Find where the given text appears and provide that cell's center as (X, Y) coordinate. 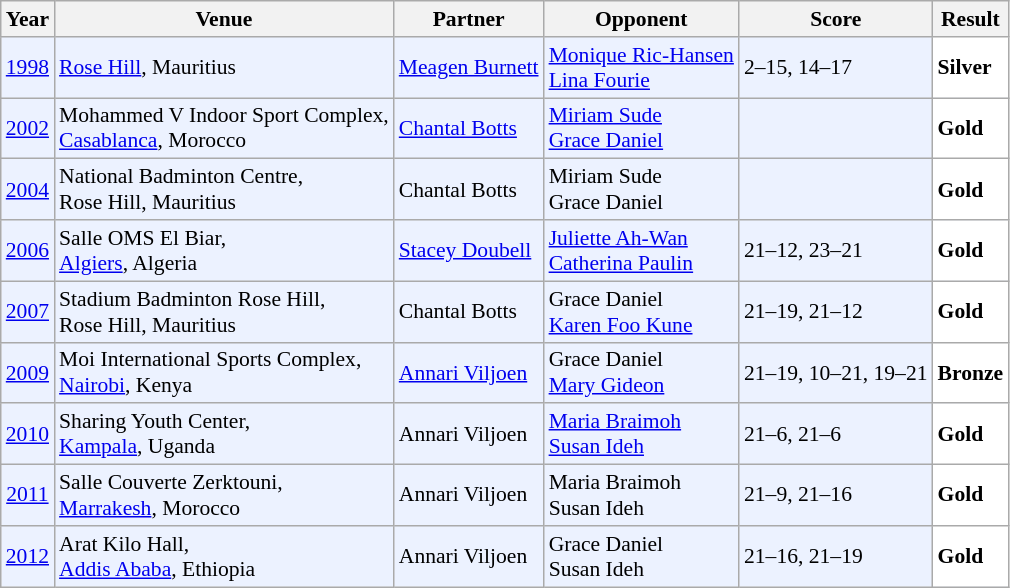
Juliette Ah-Wan Catherina Paulin (642, 250)
Arat Kilo Hall,Addis Ababa, Ethiopia (224, 556)
2006 (28, 250)
2004 (28, 190)
1998 (28, 68)
Grace Daniel Susan Ideh (642, 556)
Result (971, 19)
Sharing Youth Center,Kampala, Uganda (224, 434)
2007 (28, 312)
Bronze (971, 372)
Grace Daniel Karen Foo Kune (642, 312)
Rose Hill, Mauritius (224, 68)
Silver (971, 68)
2002 (28, 128)
Salle OMS El Biar,Algiers, Algeria (224, 250)
Stacey Doubell (469, 250)
Meagen Burnett (469, 68)
Partner (469, 19)
Salle Couverte Zerktouni,Marrakesh, Morocco (224, 496)
Grace Daniel Mary Gideon (642, 372)
2012 (28, 556)
2011 (28, 496)
21–19, 10–21, 19–21 (836, 372)
2–15, 14–17 (836, 68)
Opponent (642, 19)
Score (836, 19)
Venue (224, 19)
21–19, 21–12 (836, 312)
Mohammed V Indoor Sport Complex,Casablanca, Morocco (224, 128)
2009 (28, 372)
21–16, 21–19 (836, 556)
National Badminton Centre,Rose Hill, Mauritius (224, 190)
21–12, 23–21 (836, 250)
Monique Ric-Hansen Lina Fourie (642, 68)
Moi International Sports Complex,Nairobi, Kenya (224, 372)
Stadium Badminton Rose Hill,Rose Hill, Mauritius (224, 312)
Year (28, 19)
21–6, 21–6 (836, 434)
21–9, 21–16 (836, 496)
2010 (28, 434)
